Output the [x, y] coordinate of the center of the cell containing the given text.  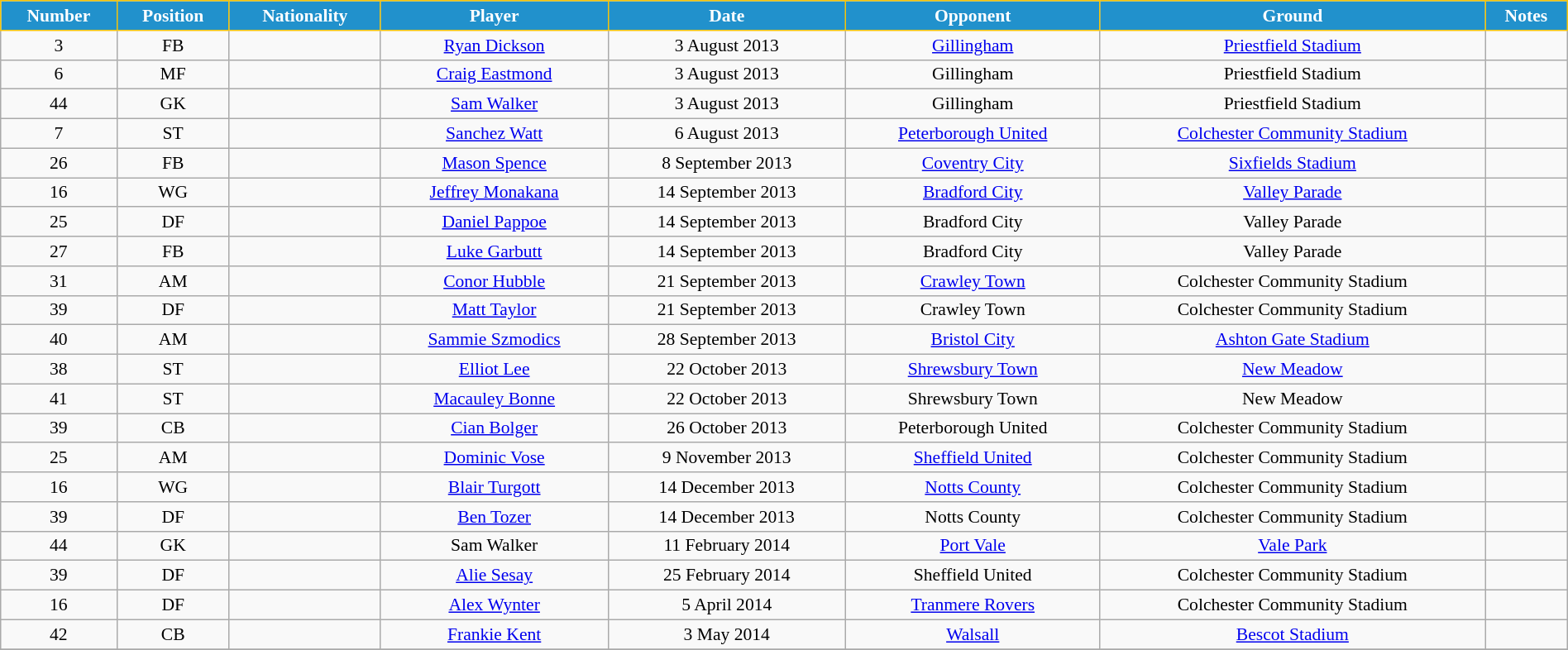
Alie Sesay [495, 576]
31 [59, 281]
8 September 2013 [726, 163]
Matt Taylor [495, 310]
26 [59, 163]
38 [59, 370]
Bescot Stadium [1293, 634]
Bristol City [973, 340]
Player [495, 16]
Jeffrey Monakana [495, 193]
Dominic Vose [495, 458]
Alex Wynter [495, 605]
Opponent [973, 16]
MF [173, 74]
5 April 2014 [726, 605]
Ryan Dickson [495, 45]
Daniel Pappoe [495, 222]
Elliot Lee [495, 370]
Walsall [973, 634]
41 [59, 399]
Date [726, 16]
Number [59, 16]
Blair Turgott [495, 487]
Port Vale [973, 546]
Cian Bolger [495, 428]
Conor Hubble [495, 281]
Macauley Bonne [495, 399]
Coventry City [973, 163]
Sanchez Watt [495, 134]
Sixfields Stadium [1293, 163]
6 August 2013 [726, 134]
3 May 2014 [726, 634]
Craig Eastmond [495, 74]
6 [59, 74]
Sammie Szmodics [495, 340]
26 October 2013 [726, 428]
Vale Park [1293, 546]
9 November 2013 [726, 458]
Nationality [304, 16]
Frankie Kent [495, 634]
Mason Spence [495, 163]
28 September 2013 [726, 340]
11 February 2014 [726, 546]
40 [59, 340]
Notes [1527, 16]
27 [59, 251]
Ground [1293, 16]
25 February 2014 [726, 576]
Position [173, 16]
Ben Tozer [495, 517]
42 [59, 634]
3 [59, 45]
Luke Garbutt [495, 251]
Ashton Gate Stadium [1293, 340]
7 [59, 134]
Tranmere Rovers [973, 605]
